Extract the [X, Y] coordinate from the center of the cell holding the provided text.  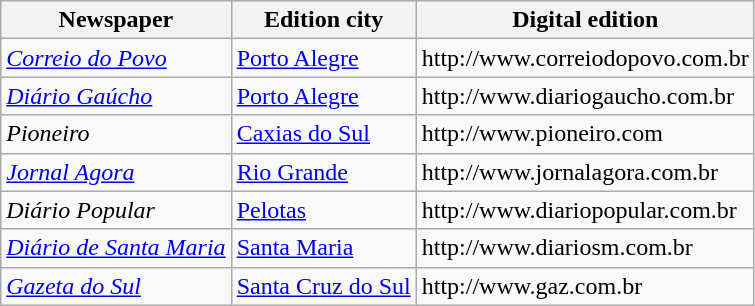
Pioneiro [116, 134]
http://www.pioneiro.com [585, 134]
Jornal Agora [116, 172]
http://www.correiodopovo.com.br [585, 58]
Diário de Santa Maria [116, 248]
Pelotas [324, 210]
http://www.jornalagora.com.br [585, 172]
Gazeta do Sul [116, 286]
Edition city [324, 20]
Diário Gaúcho [116, 96]
Santa Maria [324, 248]
Correio do Povo [116, 58]
http://www.diariogaucho.com.br [585, 96]
Newspaper [116, 20]
Digital edition [585, 20]
Santa Cruz do Sul [324, 286]
Rio Grande [324, 172]
http://www.diariopopular.com.br [585, 210]
Diário Popular [116, 210]
http://www.gaz.com.br [585, 286]
http://www.diariosm.com.br [585, 248]
Caxias do Sul [324, 134]
